Identify which cell holds the provided text, then report its [x, y] central coordinate. 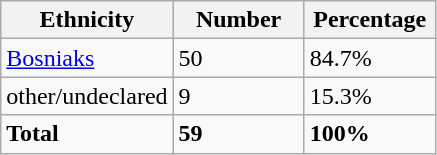
15.3% [370, 96]
100% [370, 134]
Percentage [370, 20]
50 [238, 58]
59 [238, 134]
Bosniaks [87, 58]
9 [238, 96]
Ethnicity [87, 20]
84.7% [370, 58]
Number [238, 20]
other/undeclared [87, 96]
Total [87, 134]
